Output the [x, y] coordinate of the center of the cell containing the given text.  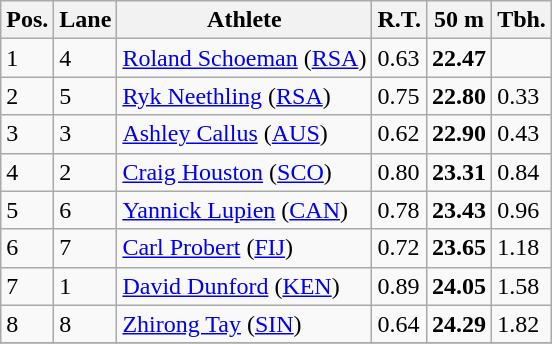
David Dunford (KEN) [244, 286]
1.58 [522, 286]
Carl Probert (FIJ) [244, 248]
Zhirong Tay (SIN) [244, 324]
0.96 [522, 210]
0.78 [400, 210]
23.43 [460, 210]
23.31 [460, 172]
24.05 [460, 286]
Roland Schoeman (RSA) [244, 58]
Lane [86, 20]
Ryk Neethling (RSA) [244, 96]
0.43 [522, 134]
0.62 [400, 134]
R.T. [400, 20]
0.33 [522, 96]
0.63 [400, 58]
22.47 [460, 58]
Pos. [28, 20]
Tbh. [522, 20]
1.18 [522, 248]
0.84 [522, 172]
Ashley Callus (AUS) [244, 134]
Athlete [244, 20]
23.65 [460, 248]
50 m [460, 20]
24.29 [460, 324]
22.90 [460, 134]
0.75 [400, 96]
22.80 [460, 96]
0.89 [400, 286]
0.64 [400, 324]
Yannick Lupien (CAN) [244, 210]
0.72 [400, 248]
0.80 [400, 172]
Craig Houston (SCO) [244, 172]
1.82 [522, 324]
